Output the [x, y] coordinate of the center of the cell containing the given text.  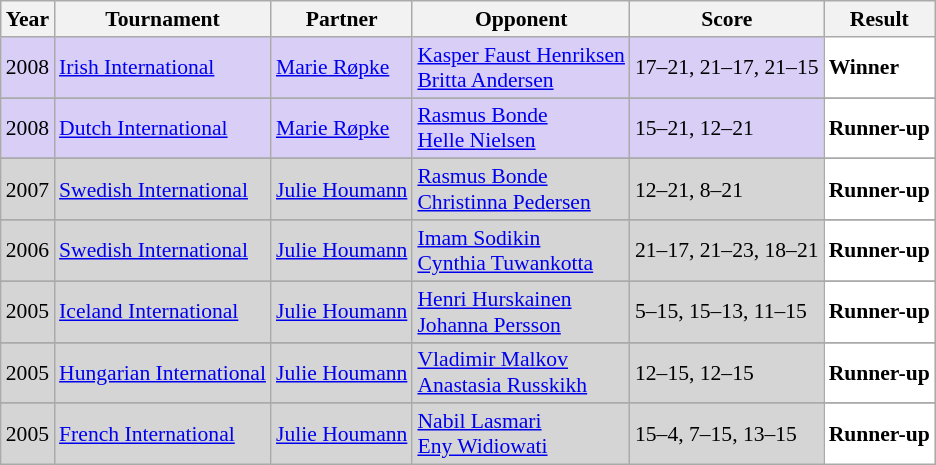
Tournament [162, 19]
2006 [28, 250]
5–15, 15–13, 11–15 [727, 312]
12–15, 12–15 [727, 372]
French International [162, 434]
12–21, 8–21 [727, 190]
Result [880, 19]
15–21, 12–21 [727, 128]
Score [727, 19]
17–21, 21–17, 21–15 [727, 68]
Imam Sodikin Cynthia Tuwankotta [521, 250]
21–17, 21–23, 18–21 [727, 250]
Winner [880, 68]
Vladimir Malkov Anastasia Russkikh [521, 372]
2007 [28, 190]
Dutch International [162, 128]
Opponent [521, 19]
Rasmus Bonde Helle Nielsen [521, 128]
Iceland International [162, 312]
Rasmus Bonde Christinna Pedersen [521, 190]
Kasper Faust Henriksen Britta Andersen [521, 68]
Year [28, 19]
Henri Hurskainen Johanna Persson [521, 312]
Irish International [162, 68]
Hungarian International [162, 372]
Nabil Lasmari Eny Widiowati [521, 434]
15–4, 7–15, 13–15 [727, 434]
Partner [342, 19]
